Identify which cell holds the provided text, then report its [X, Y] central coordinate. 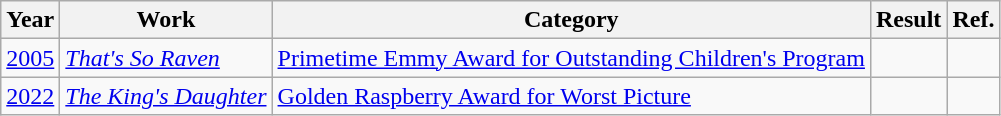
Result [908, 20]
Year [30, 20]
Work [166, 20]
2005 [30, 58]
That's So Raven [166, 58]
Primetime Emmy Award for Outstanding Children's Program [571, 58]
Ref. [974, 20]
The King's Daughter [166, 96]
Category [571, 20]
Golden Raspberry Award for Worst Picture [571, 96]
2022 [30, 96]
